For the text-containing cell, return its midpoint in [x, y] coordinate format. 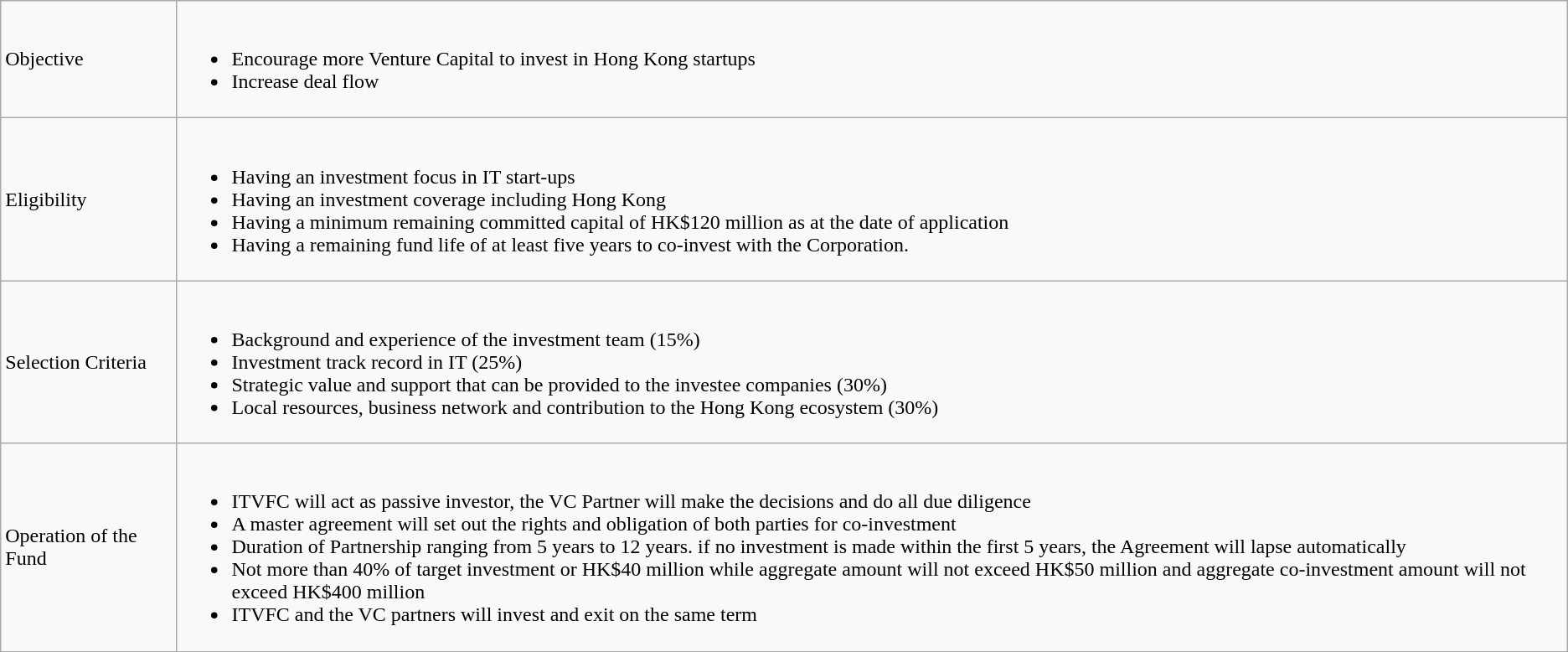
Operation of the Fund [89, 547]
Encourage more Venture Capital to invest in Hong Kong startupsIncrease deal flow [872, 60]
Eligibility [89, 199]
Selection Criteria [89, 362]
Objective [89, 60]
